Return the (X, Y) coordinate for the center point of the cell that contains the specified text.  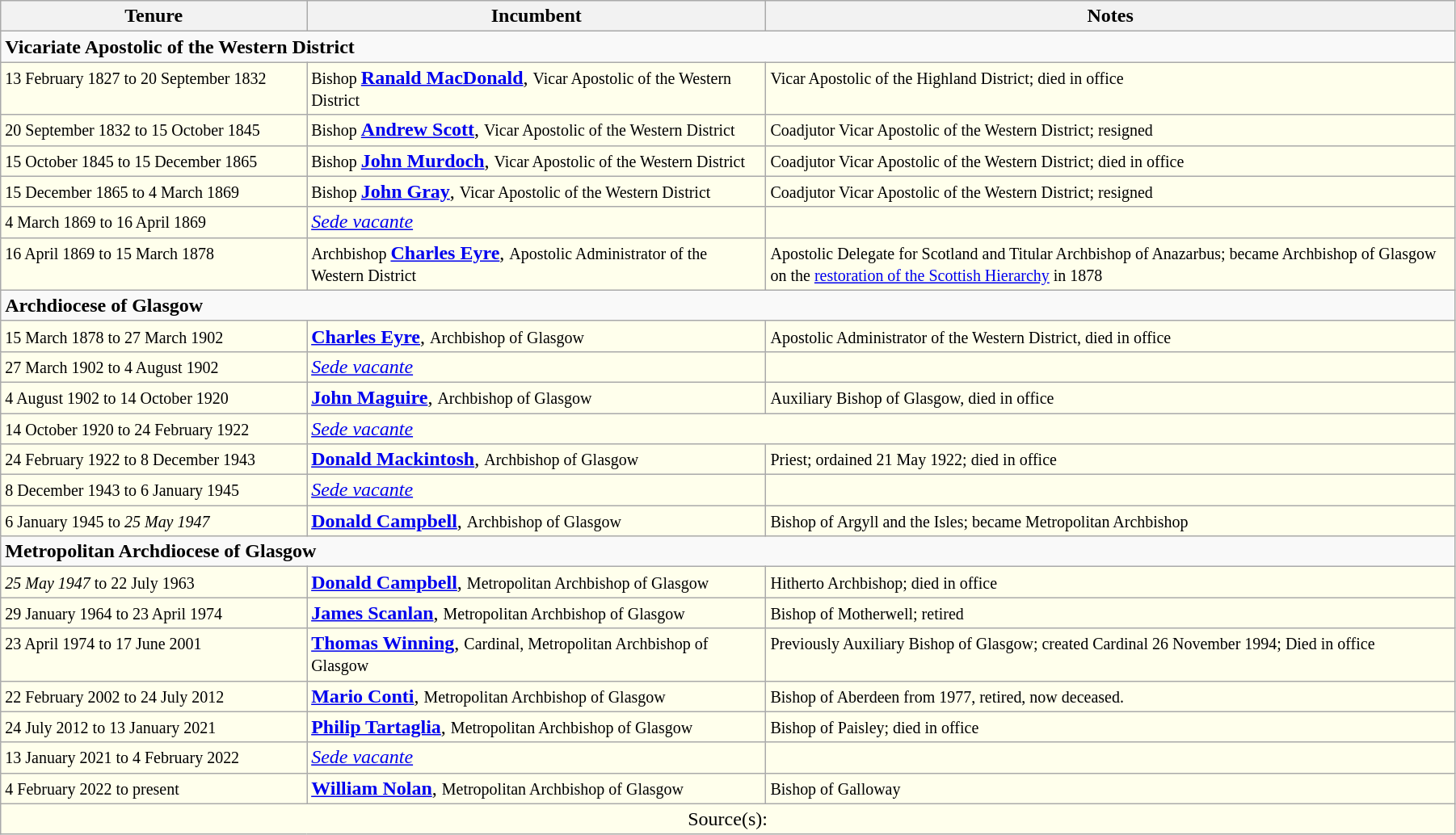
15 December 1865 to 4 March 1869 (154, 191)
Donald Mackintosh, Archbishop of Glasgow (537, 459)
Vicar Apostolic of the Highland District; died in office (1110, 89)
Bishop of Motherwell; retired (1110, 613)
Priest; ordained 21 May 1922; died in office (1110, 459)
25 May 1947 to 22 July 1963 (154, 582)
Source(s): (728, 819)
15 October 1845 to 15 December 1865 (154, 161)
Donald Campbell, Archbishop of Glasgow (537, 521)
20 September 1832 to 15 October 1845 (154, 130)
4 March 1869 to 16 April 1869 (154, 222)
Coadjutor Vicar Apostolic of the Western District; died in office (1110, 161)
John Maguire, Archbishop of Glasgow (537, 397)
Thomas Winning, Cardinal, Metropolitan Archbishop of Glasgow (537, 654)
Bishop John Murdoch, Vicar Apostolic of the Western District (537, 161)
Bishop of Galloway (1110, 788)
Tenure (154, 16)
Vicariate Apostolic of the Western District (728, 47)
Bishop of Paisley; died in office (1110, 727)
James Scanlan, Metropolitan Archbishop of Glasgow (537, 613)
4 August 1902 to 14 October 1920 (154, 397)
23 April 1974 to 17 June 2001 (154, 654)
Notes (1110, 16)
Auxiliary Bishop of Glasgow, died in office (1110, 397)
Charles Eyre, Archbishop of Glasgow (537, 336)
6 January 1945 to 25 May 1947 (154, 521)
Archdiocese of Glasgow (728, 305)
Incumbent (537, 16)
Apostolic Administrator of the Western District, died in office (1110, 336)
Bishop Andrew Scott, Vicar Apostolic of the Western District (537, 130)
4 February 2022 to present (154, 788)
Metropolitan Archdiocese of Glasgow (728, 552)
Hitherto Archbishop; died in office (1110, 582)
13 January 2021 to 4 February 2022 (154, 757)
Bishop of Aberdeen from 1977, retired, now deceased. (1110, 696)
24 July 2012 to 13 January 2021 (154, 727)
8 December 1943 to 6 January 1945 (154, 490)
22 February 2002 to 24 July 2012 (154, 696)
16 April 1869 to 15 March 1878 (154, 263)
Philip Tartaglia, Metropolitan Archbishop of Glasgow (537, 727)
Archbishop Charles Eyre, Apostolic Administrator of the Western District (537, 263)
Donald Campbell, Metropolitan Archbishop of Glasgow (537, 582)
15 March 1878 to 27 March 1902 (154, 336)
24 February 1922 to 8 December 1943 (154, 459)
13 February 1827 to 20 September 1832 (154, 89)
29 January 1964 to 23 April 1974 (154, 613)
27 March 1902 to 4 August 1902 (154, 367)
Bishop Ranald MacDonald, Vicar Apostolic of the Western District (537, 89)
Mario Conti, Metropolitan Archbishop of Glasgow (537, 696)
Previously Auxiliary Bishop of Glasgow; created Cardinal 26 November 1994; Died in office (1110, 654)
Bishop of Argyll and the Isles; became Metropolitan Archbishop (1110, 521)
Bishop John Gray, Vicar Apostolic of the Western District (537, 191)
14 October 1920 to 24 February 1922 (154, 429)
William Nolan, Metropolitan Archbishop of Glasgow (537, 788)
